Return [X, Y] of the center of cell containing provided text 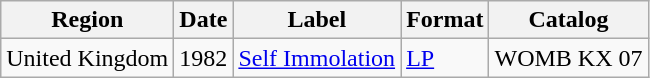
Date [204, 20]
United Kingdom [88, 58]
Catalog [568, 20]
Self Immolation [317, 58]
Region [88, 20]
Label [317, 20]
WOMB KX 07 [568, 58]
1982 [204, 58]
Format [445, 20]
LP [445, 58]
